Provide the (X, Y) coordinate of the cell's center where the given text is located.  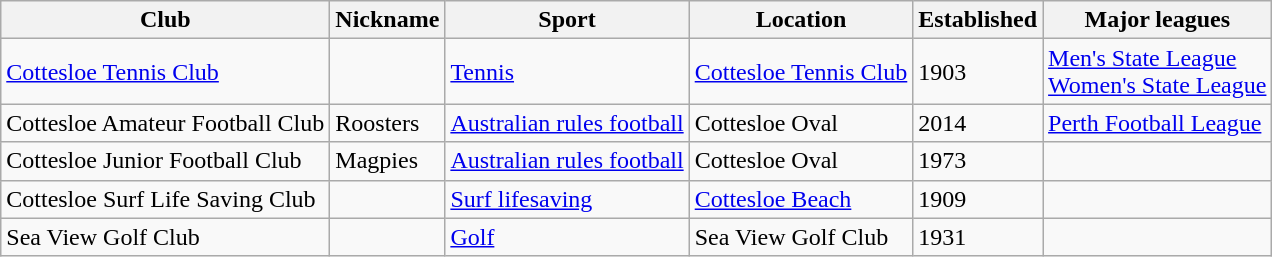
1973 (978, 161)
Magpies (388, 161)
1903 (978, 72)
Nickname (388, 20)
Roosters (388, 123)
Golf (567, 237)
Cottesloe Junior Football Club (166, 161)
Location (801, 20)
1931 (978, 237)
Sport (567, 20)
2014 (978, 123)
Surf lifesaving (567, 199)
Cottesloe Surf Life Saving Club (166, 199)
Established (978, 20)
Cottesloe Beach (801, 199)
Tennis (567, 72)
Club (166, 20)
Cottesloe Amateur Football Club (166, 123)
Perth Football League (1158, 123)
1909 (978, 199)
Major leagues (1158, 20)
Men's State LeagueWomen's State League (1158, 72)
